Output the (x, y) coordinate of the center of the cell containing the given text.  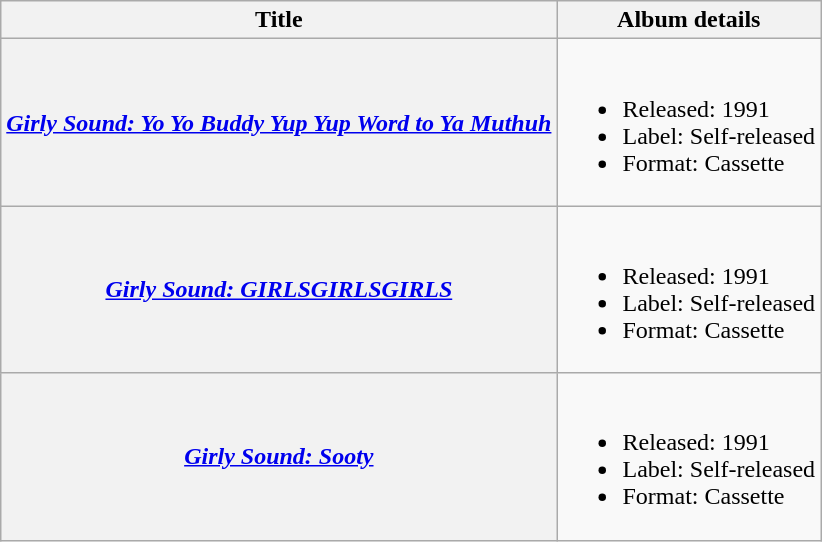
Girly Sound: Yo Yo Buddy Yup Yup Word to Ya Muthuh (279, 122)
Girly Sound: GIRLSGIRLSGIRLS (279, 290)
Girly Sound: Sooty (279, 456)
Album details (689, 20)
Title (279, 20)
